For the text-containing cell, return its midpoint in (x, y) coordinate format. 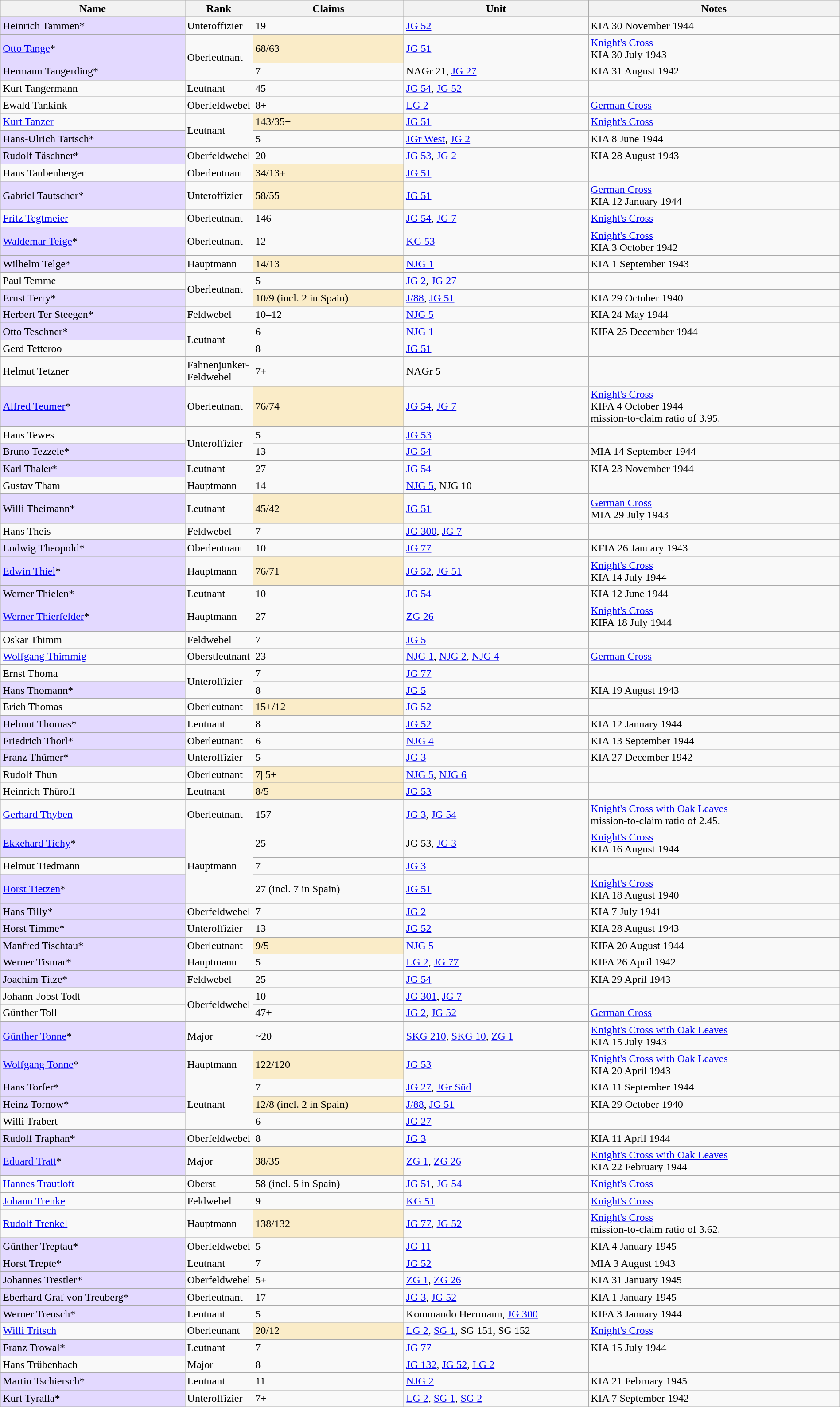
NJG 4 (496, 741)
NJG 5, NJG 10 (496, 485)
German CrossMIA 29 July 1943 (714, 508)
Knight's Cross with Oak Leavesmission-to-claim ratio of 2.45. (714, 814)
Karl Thaler* (93, 469)
19 (329, 26)
KG 53 (496, 241)
Kurt Tangermann (93, 88)
NJG 1, NJG 2, NJG 4 (496, 657)
KIA 12 January 1944 (714, 724)
Friedrich Thorl* (93, 741)
LG 2, JG 77 (496, 962)
Oberstleutnant (219, 657)
Rudolf Traphan* (93, 1138)
Knight's Crossmission-to-claim ratio of 3.62. (714, 1223)
Günther Toll (93, 1013)
Notes (714, 9)
KFIA 26 January 1943 (714, 548)
KIA 29 April 1943 (714, 979)
17 (329, 1297)
10/9 (incl. 2 in Spain) (329, 298)
14 (329, 485)
11 (329, 1381)
Horst Tietzen* (93, 888)
Knight's CrossKIA 30 July 1943 (714, 49)
Willi Tritsch (93, 1331)
Fahnenjunker-Feldwebel (219, 371)
Hans-Ulrich Tartsch* (93, 139)
Günther Treptau* (93, 1247)
76/71 (329, 571)
Hermann Tangerding* (93, 71)
Johannes Trestler* (93, 1280)
76/74 (329, 406)
Wolfgang Tonne* (93, 1065)
NAGr 21, JG 27 (496, 71)
KIFA 26 April 1942 (714, 962)
KG 51 (496, 1201)
MIA 14 September 1944 (714, 452)
Hannes Trautloft (93, 1184)
Oskar Thimm (93, 640)
58/55 (329, 195)
Willi Theimann* (93, 508)
45 (329, 88)
Manfred Tischtau* (93, 946)
8+ (329, 105)
SKG 210, SKG 10, ZG 1 (496, 1036)
Fritz Tegtmeier (93, 218)
JG 2 (496, 912)
JG 132, JG 52, LG 2 (496, 1364)
KIA 11 April 1944 (714, 1138)
5+ (329, 1280)
NJG 5, NJG 6 (496, 774)
Otto Teschner* (93, 332)
KIA 11 September 1944 (714, 1087)
KIA 30 November 1944 (714, 26)
10–12 (329, 315)
KIA 7 September 1942 (714, 1398)
Werner Thierfelder* (93, 617)
Heinz Tornow* (93, 1104)
Oberst (219, 1184)
Name (93, 9)
122/120 (329, 1065)
NJG 2 (496, 1381)
JG 2, JG 27 (496, 281)
JG 54, JG 52 (496, 88)
Helmut Thomas* (93, 724)
Hans Torfer* (93, 1087)
Paul Temme (93, 281)
KIFA 3 January 1944 (714, 1314)
Ernst Thoma (93, 673)
15+/12 (329, 707)
KIA 27 December 1942 (714, 758)
Franz Thümer* (93, 758)
KIA 31 August 1942 (714, 71)
ZG 26 (496, 617)
Erich Thomas (93, 707)
KIA 15 July 1944 (714, 1348)
47+ (329, 1013)
Heinrich Tammen* (93, 26)
Edwin Thiel* (93, 571)
Rank (219, 9)
157 (329, 814)
MIA 3 August 1943 (714, 1263)
9/5 (329, 946)
KIA 8 June 1944 (714, 139)
Bruno Tezzele* (93, 452)
Günther Tonne* (93, 1036)
LG 2, SG 1, SG 2 (496, 1398)
KIA 12 June 1944 (714, 594)
58 (incl. 5 in Spain) (329, 1184)
Johann-Jobst Todt (93, 996)
12 (329, 241)
14/13 (329, 264)
Claims (329, 9)
JG 11 (496, 1247)
68/63 (329, 49)
Herbert Ter Steegen* (93, 315)
Helmut Tiedmann (93, 866)
Gustav Tham (93, 485)
Rudolf Trenkel (93, 1223)
Kurt Tyralla* (93, 1398)
Hans Theis (93, 531)
KIA 4 January 1945 (714, 1247)
JG 300, JG 7 (496, 531)
Otto Tange* (93, 49)
Knight's CrossKIA 3 October 1942 (714, 241)
Wolfgang Thimmig (93, 657)
Hans Thomann* (93, 690)
Horst Trepte* (93, 1263)
Helmut Tetzner (93, 371)
JG 3, JG 54 (496, 814)
Kommando Herrmann, JG 300 (496, 1314)
KIA 19 August 1943 (714, 690)
KIA 23 November 1944 (714, 469)
Werner Tismar* (93, 962)
38/35 (329, 1161)
9 (329, 1201)
NAGr 5 (496, 371)
Gerd Tetteroo (93, 348)
KIFA 20 August 1944 (714, 946)
~20 (329, 1036)
Kurt Tanzer (93, 122)
Willi Trabert (93, 1121)
Gerhard Thyben (93, 814)
Werner Treusch* (93, 1314)
JG 2, JG 52 (496, 1013)
Rudolf Täschner* (93, 156)
138/132 (329, 1223)
KIA 1 September 1943 (714, 264)
20 (329, 156)
JG 53, JG 2 (496, 156)
Werner Thielen* (93, 594)
27 (incl. 7 in Spain) (329, 888)
KIFA 25 December 1944 (714, 332)
LG 2, SG 1, SG 151, SG 152 (496, 1331)
Johann Trenke (93, 1201)
JG 77, JG 52 (496, 1223)
Joachim Titze* (93, 979)
Alfred Teumer* (93, 406)
KIA 1 January 1945 (714, 1297)
Knight's CrossKIFA 4 October 1944mission-to-claim ratio of 3.95. (714, 406)
Ernst Terry* (93, 298)
8/5 (329, 791)
Hans Tewes (93, 435)
JG 27, JGr Süd (496, 1087)
Eduard Tratt* (93, 1161)
Gabriel Tautscher* (93, 195)
Horst Timme* (93, 929)
JG 52, JG 51 (496, 571)
KIA 7 July 1941 (714, 912)
Knight's CrossKIA 18 August 1940 (714, 888)
KIA 13 September 1944 (714, 741)
Heinrich Thüroff (93, 791)
Martin Tschiersch* (93, 1381)
45/42 (329, 508)
JG 27 (496, 1121)
KIA 31 January 1945 (714, 1280)
Hans Tilly* (93, 912)
Hans Taubenberger (93, 172)
146 (329, 218)
JG 3, JG 52 (496, 1297)
LG 2 (496, 105)
Eberhard Graf von Treuberg* (93, 1297)
34/13+ (329, 172)
20/12 (329, 1331)
7| 5+ (329, 774)
Knight's CrossKIA 14 July 1944 (714, 571)
Waldemar Teige* (93, 241)
Knight's Cross with Oak LeavesKIA 22 February 1944 (714, 1161)
JGr West, JG 2 (496, 139)
12/8 (incl. 2 in Spain) (329, 1104)
Wilhelm Telge* (93, 264)
Unit (496, 9)
Knight's CrossKIFA 18 July 1944 (714, 617)
JG 53, JG 3 (496, 843)
KIA 24 May 1944 (714, 315)
Oberleunant (219, 1331)
JG 301, JG 7 (496, 996)
Hans Trübenbach (93, 1364)
KIA 21 February 1945 (714, 1381)
Rudolf Thun (93, 774)
Franz Trowal* (93, 1348)
Ekkehard Tichy* (93, 843)
Ewald Tankink (93, 105)
Knight's Cross with Oak LeavesKIA 20 April 1943 (714, 1065)
23 (329, 657)
Ludwig Theopold* (93, 548)
Knight's CrossKIA 16 August 1944 (714, 843)
143/35+ (329, 122)
German CrossKIA 12 January 1944 (714, 195)
Knight's Cross with Oak LeavesKIA 15 July 1943 (714, 1036)
JG 51, JG 54 (496, 1184)
